Return [X, Y] of the center of cell containing provided text 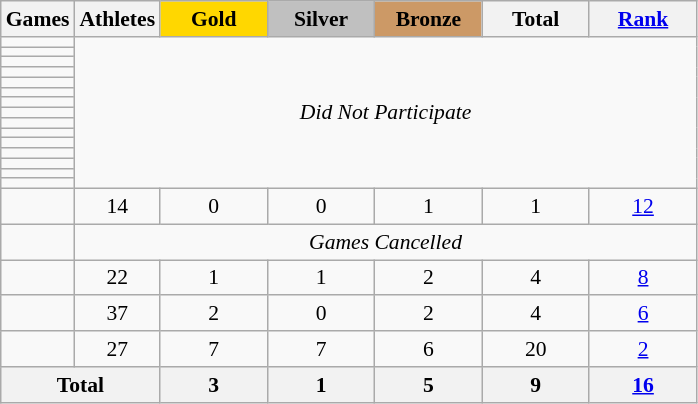
8 [642, 278]
Gold [214, 19]
Rank [642, 19]
14 [117, 207]
20 [536, 349]
16 [642, 385]
Bronze [428, 19]
3 [214, 385]
9 [536, 385]
37 [117, 314]
Athletes [117, 19]
5 [428, 385]
Did Not Participate [385, 113]
22 [117, 278]
12 [642, 207]
Silver [320, 19]
Games [38, 19]
27 [117, 349]
Games Cancelled [385, 242]
